Detect which cell encompasses the target text, then output its [X, Y] center coordinate. 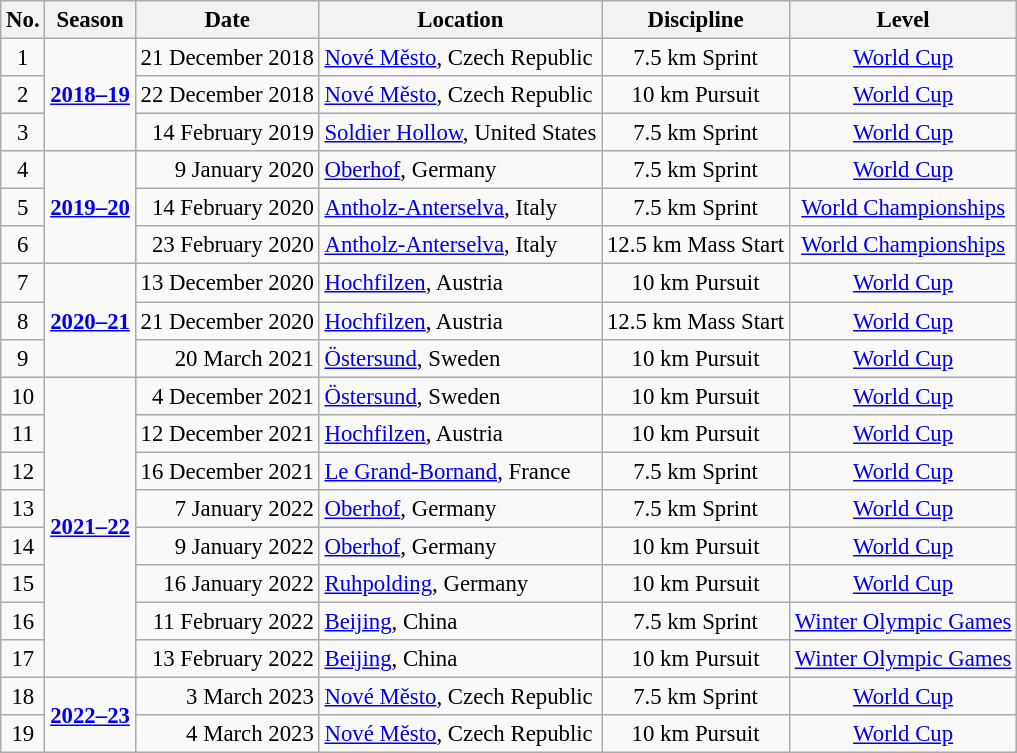
7 [23, 283]
2019–20 [90, 208]
2018–19 [90, 96]
16 January 2022 [227, 584]
13 [23, 509]
13 December 2020 [227, 283]
2020–21 [90, 320]
21 December 2020 [227, 321]
10 [23, 396]
2 [23, 95]
19 [23, 734]
2022–23 [90, 716]
16 December 2021 [227, 471]
Ruhpolding, Germany [460, 584]
11 February 2022 [227, 621]
Le Grand-Bornand, France [460, 471]
5 [23, 208]
23 February 2020 [227, 245]
6 [23, 245]
Soldier Hollow, United States [460, 133]
11 [23, 433]
3 March 2023 [227, 697]
8 [23, 321]
9 January 2020 [227, 170]
14 February 2019 [227, 133]
16 [23, 621]
14 [23, 546]
12 [23, 471]
9 January 2022 [227, 546]
4 [23, 170]
Discipline [696, 20]
14 February 2020 [227, 208]
15 [23, 584]
2021–22 [90, 528]
21 December 2018 [227, 58]
9 [23, 358]
4 March 2023 [227, 734]
4 December 2021 [227, 396]
Season [90, 20]
Level [902, 20]
22 December 2018 [227, 95]
18 [23, 697]
12 December 2021 [227, 433]
7 January 2022 [227, 509]
No. [23, 20]
3 [23, 133]
1 [23, 58]
20 March 2021 [227, 358]
Location [460, 20]
Date [227, 20]
17 [23, 659]
13 February 2022 [227, 659]
